Output the (X, Y) coordinate of the center of the cell containing the given text.  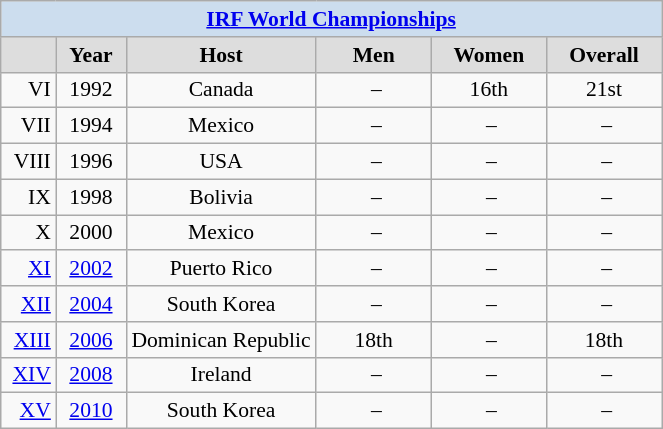
2010 (91, 411)
XV (28, 411)
1994 (91, 126)
XII (28, 304)
Bolivia (221, 197)
Year (91, 55)
Canada (221, 90)
XI (28, 269)
2002 (91, 269)
Men (374, 55)
1998 (91, 197)
XIII (28, 340)
1996 (91, 162)
Dominican Republic (221, 340)
Women (488, 55)
Overall (604, 55)
Puerto Rico (221, 269)
2000 (91, 233)
2004 (91, 304)
Ireland (221, 375)
2006 (91, 340)
X (28, 233)
VI (28, 90)
IRF World Championships (332, 19)
VII (28, 126)
Host (221, 55)
VIII (28, 162)
XIV (28, 375)
USA (221, 162)
2008 (91, 375)
16th (488, 90)
1992 (91, 90)
IX (28, 197)
21st (604, 90)
